Return (X, Y) of the center of cell containing provided text 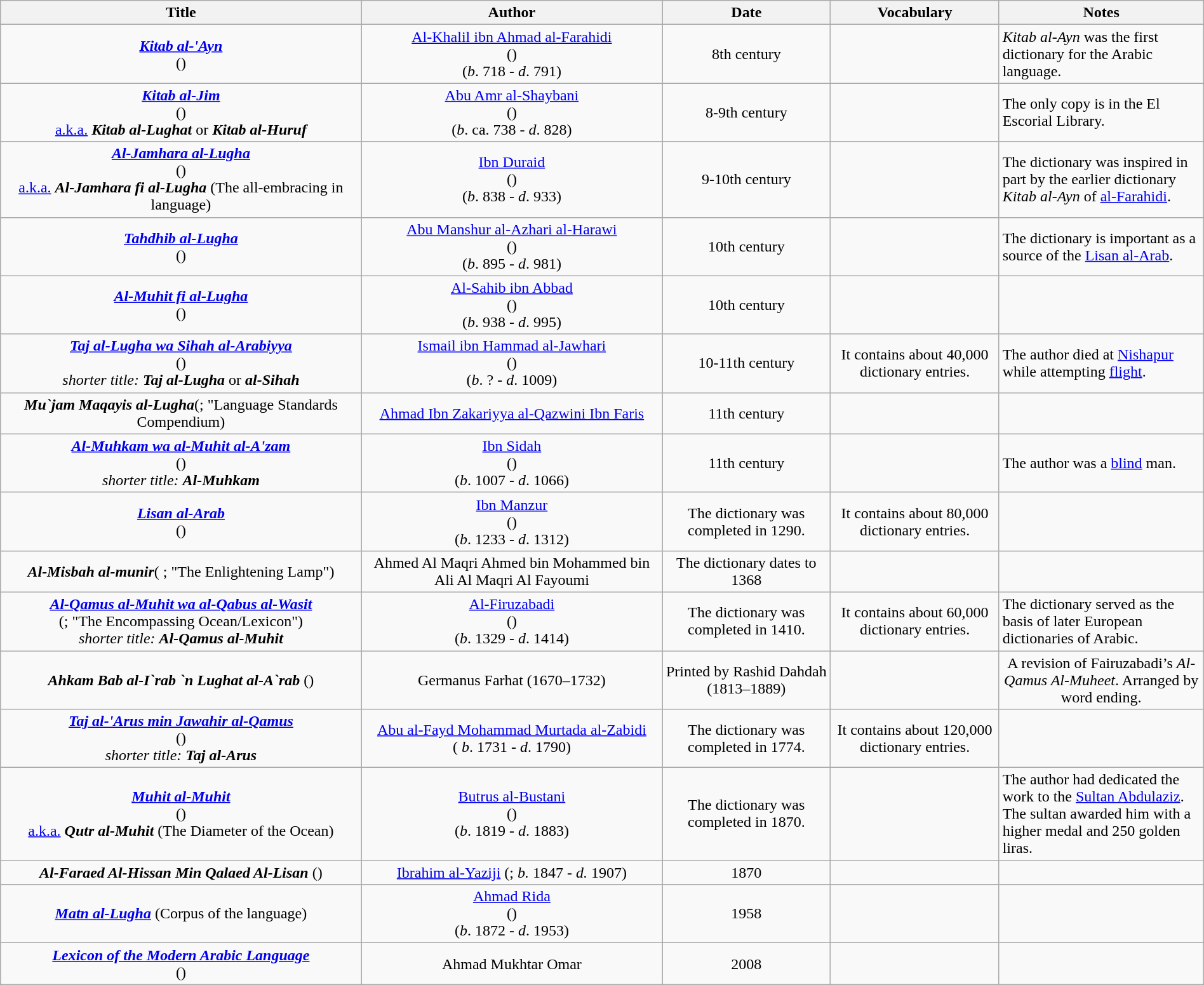
Ahmad Mukhtar Omar (512, 964)
The author died at Nishapur while attempting flight. (1101, 363)
Kitab al-Jim()a.k.a. Kitab al-Lughat or Kitab al-Huruf (181, 112)
1958 (747, 914)
Germanus Farhat (1670–1732) (512, 680)
Ahmad Ibn Zakariyya al-Qazwini Ibn Faris (512, 413)
Ibn Sidah()(b. 1007 - d. 1066) (512, 463)
Abu Amr al-Shaybani()(b. ca. 738 - d. 828) (512, 112)
Lexicon of the Modern Arabic Language() (181, 964)
The dictionary was completed in 1410. (747, 621)
Al-Firuzabadi()(b. 1329 - d. 1414) (512, 621)
Al-Muhit fi al-Lugha() (181, 305)
Taj al-Lugha wa Sihah al-Arabiyya()shorter title: Taj al-Lugha or al-Sihah (181, 363)
The only copy is in the El Escorial Library. (1101, 112)
It contains about 40,000 dictionary entries. (914, 363)
1870 (747, 873)
8th century (747, 54)
Kitab al-'Ayn() (181, 54)
Ibn Duraid()(b. 838 - d. 933) (512, 179)
It contains about 120,000 dictionary entries. (914, 739)
Al-Muhkam wa al-Muhit al-A'zam()shorter title: Al-Muhkam (181, 463)
The dictionary is important as a source of the Lisan al-Arab. (1101, 246)
Taj al-'Arus min Jawahir al-Qamus()shorter title: Taj al-Arus (181, 739)
Lisan al-Arab() (181, 521)
Ahkam Bab al-I`rab `n Lughat al-A`rab () (181, 680)
Ismail ibn Hammad al-Jawhari()(b. ? - d. 1009) (512, 363)
Printed by Rashid Dahdah (1813–1889) (747, 680)
Al-Sahib ibn Abbad()(b. 938 - d. 995) (512, 305)
The author was a blind man. (1101, 463)
Tahdhib al-Lugha() (181, 246)
Author (512, 13)
Kitab al-Ayn was the first dictionary for the Arabic language. (1101, 54)
The dictionary was completed in 1870. (747, 814)
Title (181, 13)
The dictionary was completed in 1774. (747, 739)
Date (747, 13)
Notes (1101, 13)
8-9th century (747, 112)
Butrus al-Bustani()(b. 1819 - d. 1883) (512, 814)
Abu Manshur al-Azhari al-Harawi()(b. 895 - d. 981) (512, 246)
Mu`jam Maqayis al-Lugha(; "Language Standards Compendium) (181, 413)
Matn al-Lugha (Corpus of the language) (181, 914)
The dictionary dates to 1368 (747, 572)
Al-Khalil ibn Ahmad al-Farahidi()(b. 718 - d. 791) (512, 54)
2008 (747, 964)
10-11th century (747, 363)
Al-Misbah al-munir( ; "The Enlightening Lamp") (181, 572)
The dictionary was inspired in part by the earlier dictionary Kitab al-Ayn of al-Farahidi. (1101, 179)
It contains about 60,000 dictionary entries. (914, 621)
9-10th century (747, 179)
Ahmad Rida ()(b. 1872 - d. 1953) (512, 914)
Al-Jamhara al-Lugha()a.k.a. Al-Jamhara fi al-Lugha (The all-embracing in language) (181, 179)
A revision of Fairuzabadi’s Al-Qamus Al-Muheet. Arranged by word ending. (1101, 680)
Vocabulary (914, 13)
Ahmed Al Maqri Ahmed bin Mohammed bin Ali Al Maqri Al Fayoumi (512, 572)
Muhit al-Muhit()a.k.a. Qutr al-Muhit (The Diameter of the Ocean) (181, 814)
The dictionary was completed in 1290. (747, 521)
It contains about 80,000 dictionary entries. (914, 521)
Ibn Manzur()(b. 1233 - d. 1312) (512, 521)
Al-Qamus al-Muhit wa al-Qabus al-Wasit (; "The Encompassing Ocean/Lexicon")shorter title: Al-Qamus al-Muhit (181, 621)
Abu al-Fayd Mohammad Murtada al-Zabidi( b. 1731 - d. 1790) (512, 739)
Al-Faraed Al-Hissan Min Qalaed Al-Lisan () (181, 873)
The author had dedicated the work to the Sultan Abdulaziz. The sultan awarded him with a higher medal and 250 golden liras. (1101, 814)
The dictionary served as the basis of later European dictionaries of Arabic. (1101, 621)
Ibrahim al-Yaziji (; b. 1847 - d. 1907) (512, 873)
